For the text-containing cell, return its midpoint in (X, Y) coordinate format. 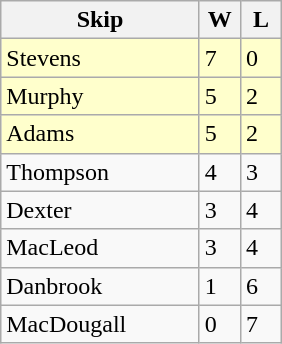
Thompson (100, 172)
W (220, 20)
Murphy (100, 96)
1 (220, 286)
L (260, 20)
6 (260, 286)
Dexter (100, 210)
Stevens (100, 58)
MacLeod (100, 248)
Danbrook (100, 286)
Adams (100, 134)
Skip (100, 20)
MacDougall (100, 324)
